Capture the cell that displays the provided text and extract its (X, Y) central coordinate. 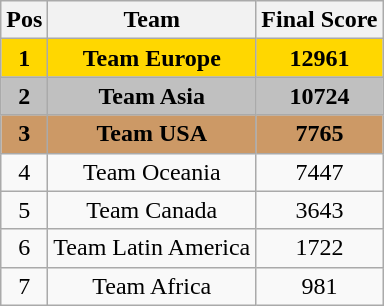
7 (24, 286)
5 (24, 210)
Team Asia (152, 96)
6 (24, 248)
1 (24, 58)
Team Canada (152, 210)
Team Europe (152, 58)
2 (24, 96)
Team Oceania (152, 172)
981 (320, 286)
Team USA (152, 134)
3643 (320, 210)
1722 (320, 248)
Team (152, 20)
7765 (320, 134)
Final Score (320, 20)
4 (24, 172)
10724 (320, 96)
Pos (24, 20)
3 (24, 134)
Team Latin America (152, 248)
7447 (320, 172)
Team Africa (152, 286)
12961 (320, 58)
